Find where the given text appears and provide that cell's center as [X, Y] coordinate. 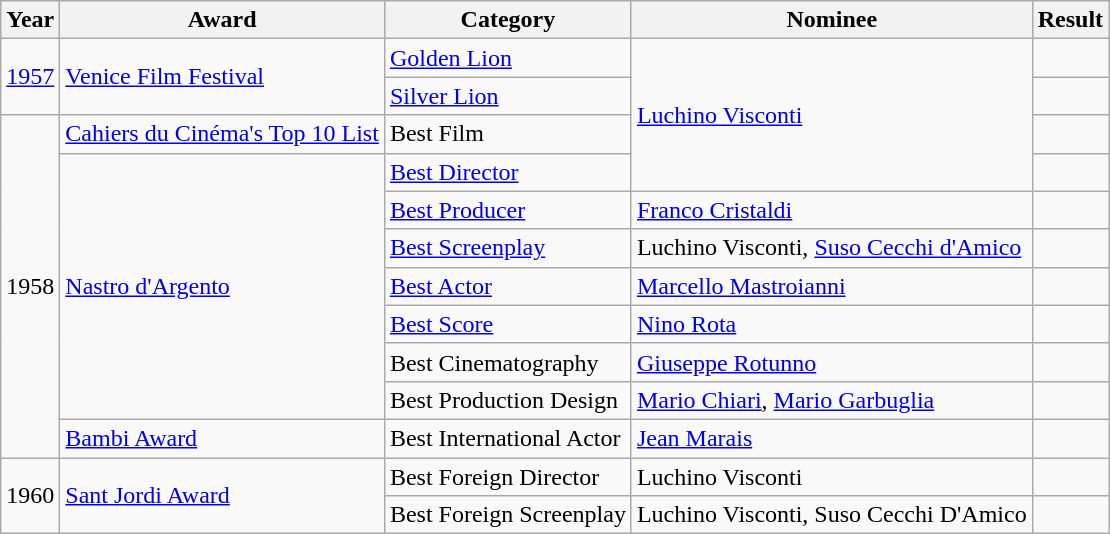
Best Foreign Director [508, 477]
Year [30, 20]
Best Foreign Screenplay [508, 515]
Franco Cristaldi [832, 210]
Jean Marais [832, 438]
Best International Actor [508, 438]
Sant Jordi Award [222, 496]
Luchino Visconti, Suso Cecchi d'Amico [832, 248]
Cahiers du Cinéma's Top 10 List [222, 134]
Best Score [508, 324]
Nino Rota [832, 324]
Best Film [508, 134]
Award [222, 20]
Golden Lion [508, 58]
Silver Lion [508, 96]
1960 [30, 496]
Giuseppe Rotunno [832, 362]
Best Actor [508, 286]
Venice Film Festival [222, 77]
1957 [30, 77]
1958 [30, 286]
Category [508, 20]
Luchino Visconti, Suso Cecchi D'Amico [832, 515]
Nominee [832, 20]
Nastro d'Argento [222, 286]
Best Director [508, 172]
Best Screenplay [508, 248]
Mario Chiari, Mario Garbuglia [832, 400]
Best Cinematography [508, 362]
Bambi Award [222, 438]
Best Producer [508, 210]
Result [1070, 20]
Marcello Mastroianni [832, 286]
Best Production Design [508, 400]
